Output the [X, Y] coordinate of the center of the cell containing the given text.  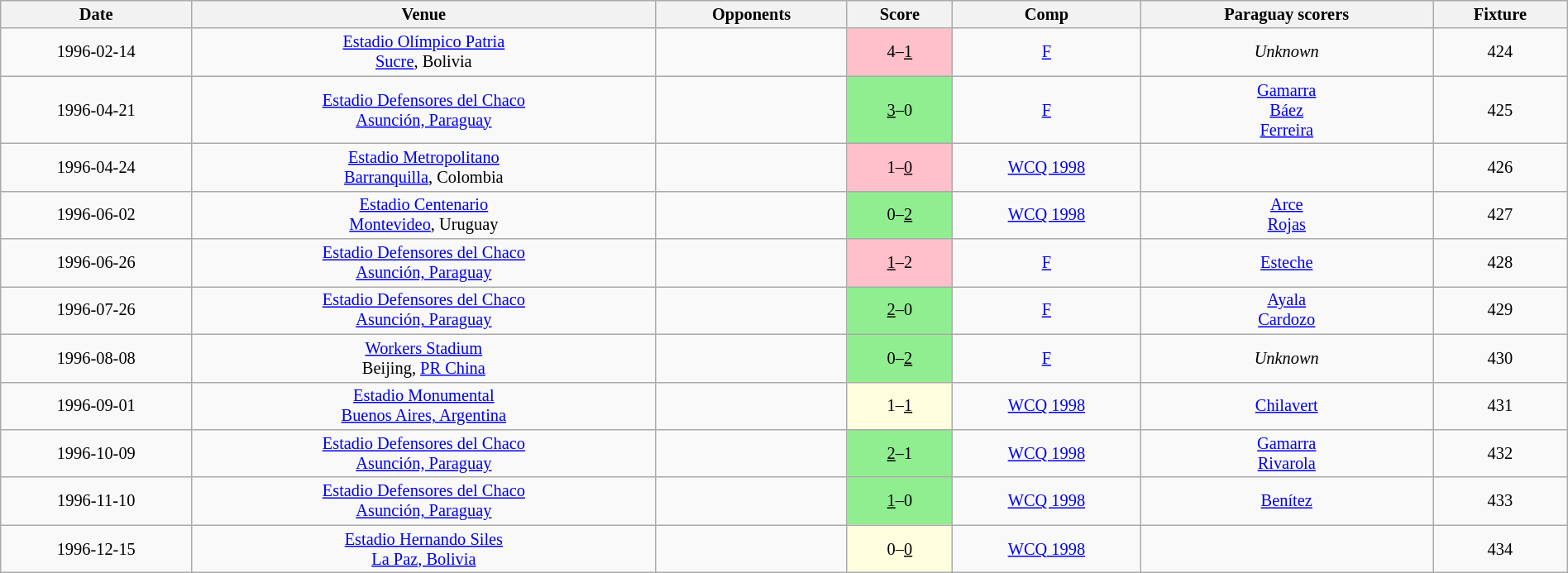
1996-02-14 [96, 52]
Chilavert [1287, 406]
Estadio Monumental Buenos Aires, Argentina [423, 406]
Workers Stadium Beijing, PR China [423, 358]
2–0 [900, 310]
427 [1500, 215]
1996-06-02 [96, 215]
430 [1500, 358]
Gamarra Báez Ferreira [1287, 110]
432 [1500, 453]
3–0 [900, 110]
1996-07-26 [96, 310]
1–2 [900, 263]
Gamarra Rivarola [1287, 453]
Benítez [1287, 501]
1–1 [900, 406]
Venue [423, 14]
425 [1500, 110]
Estadio Centenario Montevideo, Uruguay [423, 215]
1996-10-09 [96, 453]
Score [900, 14]
433 [1500, 501]
426 [1500, 167]
Paraguay scorers [1287, 14]
Ayala Cardozo [1287, 310]
1996-04-21 [96, 110]
434 [1500, 549]
Date [96, 14]
1996-06-26 [96, 263]
Opponents [751, 14]
Comp [1047, 14]
428 [1500, 263]
Arce Rojas [1287, 215]
1996-08-08 [96, 358]
1996-09-01 [96, 406]
Fixture [1500, 14]
2–1 [900, 453]
Esteche [1287, 263]
Estadio Metropolitano Barranquilla, Colombia [423, 167]
0–0 [900, 549]
431 [1500, 406]
Estadio Hernando Siles La Paz, Bolivia [423, 549]
4–1 [900, 52]
Estadio Olímpico Patria Sucre, Bolivia [423, 52]
424 [1500, 52]
1996-04-24 [96, 167]
1996-12-15 [96, 549]
429 [1500, 310]
1996-11-10 [96, 501]
